Search for the cell housing the specified text and yield its (X, Y) center coordinate. 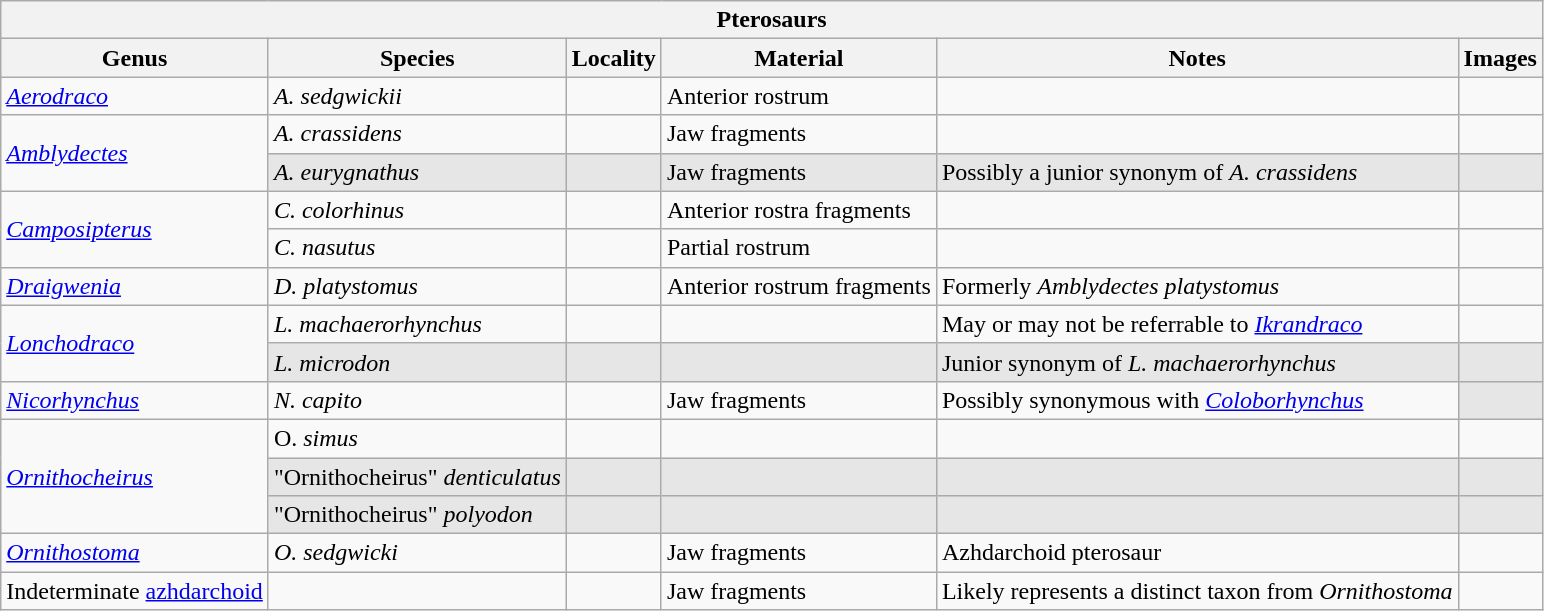
Species (417, 58)
Ornithostoma (135, 553)
Camposipterus (135, 229)
Junior synonym of L. machaerorhynchus (1197, 362)
N. capito (417, 400)
Draigwenia (135, 286)
Locality (614, 58)
Images (1500, 58)
Genus (135, 58)
Anterior rostrum fragments (798, 286)
Ornithocheirus (135, 476)
Indeterminate azhdarchoid (135, 591)
Notes (1197, 58)
Formerly Amblydectes platystomus (1197, 286)
L. machaerorhynchus (417, 324)
May or may not be referrable to Ikrandraco (1197, 324)
Anterior rostrum (798, 96)
"Ornithocheirus" polyodon (417, 515)
Possibly synonymous with Coloborhynchus (1197, 400)
Likely represents a distinct taxon from Ornithostoma (1197, 591)
A. eurygnathus (417, 172)
"Ornithocheirus" denticulatus (417, 477)
O. sedgwicki (417, 553)
Amblydectes (135, 153)
C. nasutus (417, 248)
O. simus (417, 438)
Nicorhynchus (135, 400)
D. platystomus (417, 286)
Partial rostrum (798, 248)
Aerodraco (135, 96)
A. sedgwickii (417, 96)
Lonchodraco (135, 343)
A. crassidens (417, 134)
Possibly a junior synonym of A. crassidens (1197, 172)
Azhdarchoid pterosaur (1197, 553)
Anterior rostra fragments (798, 210)
Pterosaurs (772, 20)
C. colorhinus (417, 210)
L. microdon (417, 362)
Material (798, 58)
